From the cell containing the given text, extract its center point as (X, Y) coordinate. 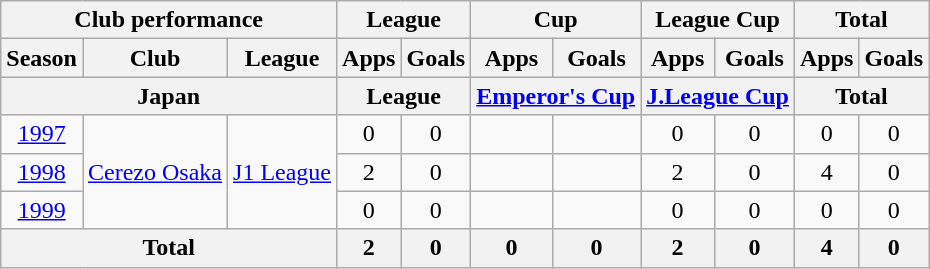
Club (154, 58)
Japan (169, 96)
League Cup (718, 20)
1997 (42, 134)
Emperor's Cup (556, 96)
J1 League (282, 172)
1998 (42, 172)
J.League Cup (718, 96)
Cerezo Osaka (154, 172)
Season (42, 58)
1999 (42, 210)
Club performance (169, 20)
Cup (556, 20)
